Scan for the cell matching the given text and deliver its [x, y] coordinate at center. 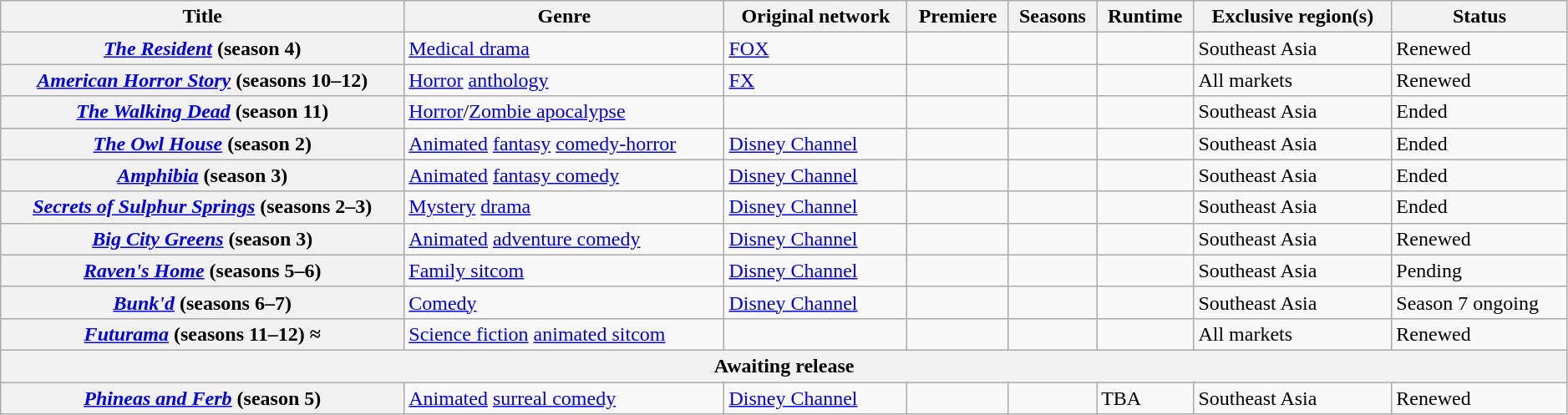
Family sitcom [565, 271]
Animated adventure comedy [565, 239]
American Horror Story (seasons 10–12) [202, 80]
FX [815, 80]
Awaiting release [784, 366]
The Resident (season 4) [202, 48]
Comedy [565, 302]
Horror/Zombie apocalypse [565, 112]
Premiere [957, 17]
Seasons [1053, 17]
TBA [1145, 398]
Secrets of Sulphur Springs (seasons 2–3) [202, 207]
Big City Greens (season 3) [202, 239]
Amphibia (season 3) [202, 175]
Medical drama [565, 48]
Animated surreal comedy [565, 398]
Raven's Home (seasons 5–6) [202, 271]
Status [1479, 17]
The Walking Dead (season 11) [202, 112]
Phineas and Ferb (season 5) [202, 398]
Science fiction animated sitcom [565, 334]
Futurama (seasons 11–12) ≈ [202, 334]
Runtime [1145, 17]
Animated fantasy comedy [565, 175]
Title [202, 17]
Mystery drama [565, 207]
Bunk'd (seasons 6–7) [202, 302]
Animated fantasy comedy-horror [565, 144]
Original network [815, 17]
Genre [565, 17]
Season 7 ongoing [1479, 302]
Pending [1479, 271]
The Owl House (season 2) [202, 144]
FOX [815, 48]
Horror anthology [565, 80]
Exclusive region(s) [1293, 17]
